Locate the cell with the specified text and output its [X, Y] center coordinate. 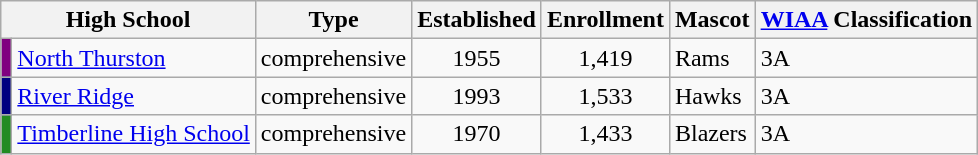
Hawks [712, 96]
Established [477, 20]
River Ridge [134, 96]
Blazers [712, 134]
1,433 [605, 134]
1,533 [605, 96]
WIAA Classification [866, 20]
Rams [712, 58]
1993 [477, 96]
Timberline High School [134, 134]
North Thurston [134, 58]
Type [333, 20]
Mascot [712, 20]
1,419 [605, 58]
High School [128, 20]
1955 [477, 58]
1970 [477, 134]
Enrollment [605, 20]
